Search for the cell housing the specified text and yield its [x, y] center coordinate. 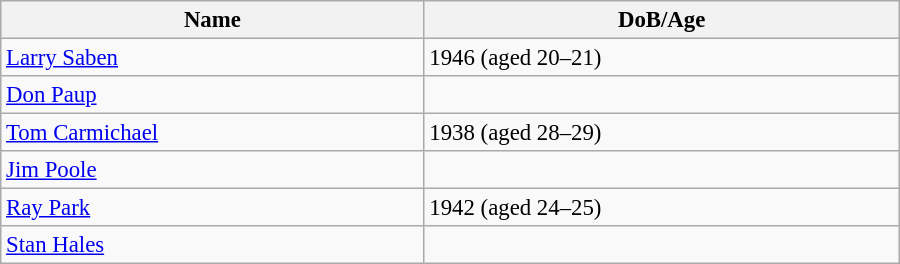
Name [212, 20]
DoB/Age [662, 20]
Jim Poole [212, 170]
1942 (aged 24–25) [662, 208]
Ray Park [212, 208]
Stan Hales [212, 245]
1946 (aged 20–21) [662, 58]
Larry Saben [212, 58]
Tom Carmichael [212, 133]
Don Paup [212, 95]
1938 (aged 28–29) [662, 133]
